Pinpoint the cell where the given text exists, returning its (X, Y) midpoint coordinate. 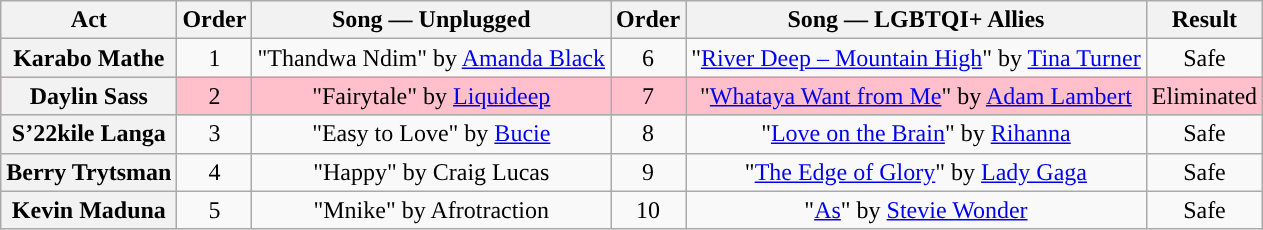
"Love on the Brain" by Rihanna (916, 134)
Kevin Maduna (89, 210)
"River Deep – Mountain High" by Tina Turner (916, 58)
Song — Unplugged (432, 20)
10 (648, 210)
"Happy" by Craig Lucas (432, 172)
9 (648, 172)
4 (214, 172)
"Thandwa Ndim" by Amanda Black (432, 58)
S’22kile Langa (89, 134)
3 (214, 134)
8 (648, 134)
"Whataya Want from Me" by Adam Lambert (916, 96)
Song — LGBTQI+ Allies (916, 20)
Act (89, 20)
Daylin Sass (89, 96)
5 (214, 210)
Eliminated (1204, 96)
7 (648, 96)
1 (214, 58)
Karabo Mathe (89, 58)
6 (648, 58)
2 (214, 96)
Result (1204, 20)
"Fairytale" by Liquideep (432, 96)
Berry Trytsman (89, 172)
"As" by Stevie Wonder (916, 210)
"The Edge of Glory" by Lady Gaga (916, 172)
"Easy to Love" by Bucie (432, 134)
"Mnike" by Afrotraction (432, 210)
